Scan for the cell matching the given text and deliver its [x, y] coordinate at center. 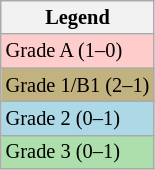
Grade 1/B1 (2–1) [78, 85]
Grade 2 (0–1) [78, 118]
Legend [78, 17]
Grade 3 (0–1) [78, 152]
Grade A (1–0) [78, 51]
